Find where the given text appears and provide that cell's center as [X, Y] coordinate. 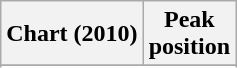
Peakposition [189, 34]
Chart (2010) [72, 34]
